Determine the [x, y] coordinate at the center of the cell enclosing the given text.  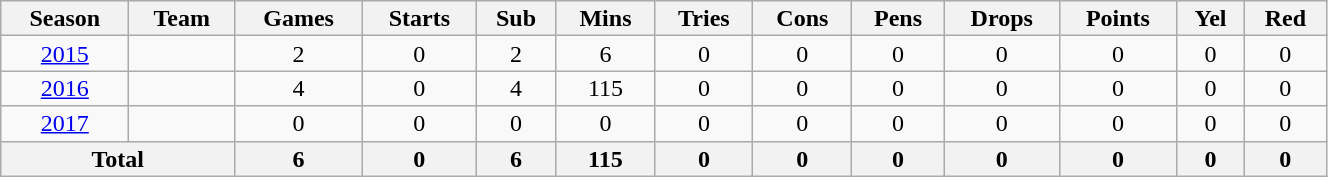
Mins [606, 18]
Starts [420, 18]
Pens [898, 18]
Season [65, 18]
Tries [704, 18]
Sub [516, 18]
Red [1285, 18]
2016 [65, 88]
Team [182, 18]
Points [1118, 18]
Drops [1002, 18]
Cons [802, 18]
Games [299, 18]
Yel [1210, 18]
2017 [65, 124]
2015 [65, 54]
Total [118, 158]
